Return (x, y) of the center of cell containing provided text 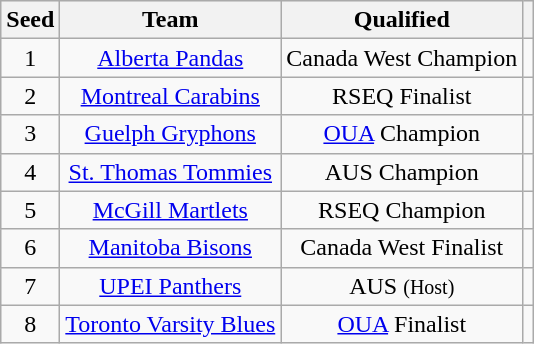
Seed (30, 20)
6 (30, 248)
St. Thomas Tommies (170, 172)
OUA Finalist (402, 324)
Guelph Gryphons (170, 134)
Qualified (402, 20)
Alberta Pandas (170, 58)
Montreal Carabins (170, 96)
UPEI Panthers (170, 286)
RSEQ Champion (402, 210)
3 (30, 134)
Toronto Varsity Blues (170, 324)
AUS (Host) (402, 286)
Canada West Champion (402, 58)
1 (30, 58)
8 (30, 324)
4 (30, 172)
2 (30, 96)
Manitoba Bisons (170, 248)
Canada West Finalist (402, 248)
7 (30, 286)
Team (170, 20)
McGill Martlets (170, 210)
5 (30, 210)
RSEQ Finalist (402, 96)
AUS Champion (402, 172)
OUA Champion (402, 134)
